Output the [x, y] coordinate of the center of the cell containing the given text.  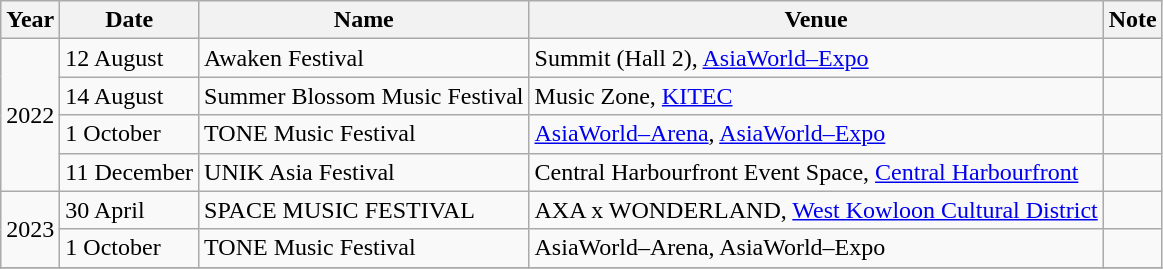
14 August [130, 96]
UNIK Asia Festival [364, 172]
30 April [130, 210]
Summit (Hall 2), AsiaWorld–Expo [816, 58]
AXA x WONDERLAND, West Kowloon Cultural District [816, 210]
Music Zone, KITEC [816, 96]
Note [1132, 20]
Venue [816, 20]
Name [364, 20]
11 December [130, 172]
Central Harbourfront Event Space, Central Harbourfront [816, 172]
Year [30, 20]
Awaken Festival [364, 58]
2022 [30, 115]
2023 [30, 229]
Summer Blossom Music Festival [364, 96]
Date [130, 20]
12 August [130, 58]
SPACE MUSIC FESTIVAL [364, 210]
